Extract the [X, Y] coordinate from the center of the cell holding the provided text.  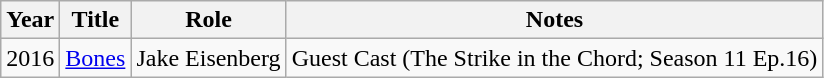
Bones [96, 58]
Jake Eisenberg [208, 58]
Guest Cast (The Strike in the Chord; Season 11 Ep.16) [554, 58]
Role [208, 20]
2016 [30, 58]
Title [96, 20]
Notes [554, 20]
Year [30, 20]
